From the cell containing the given text, extract its center point as [x, y] coordinate. 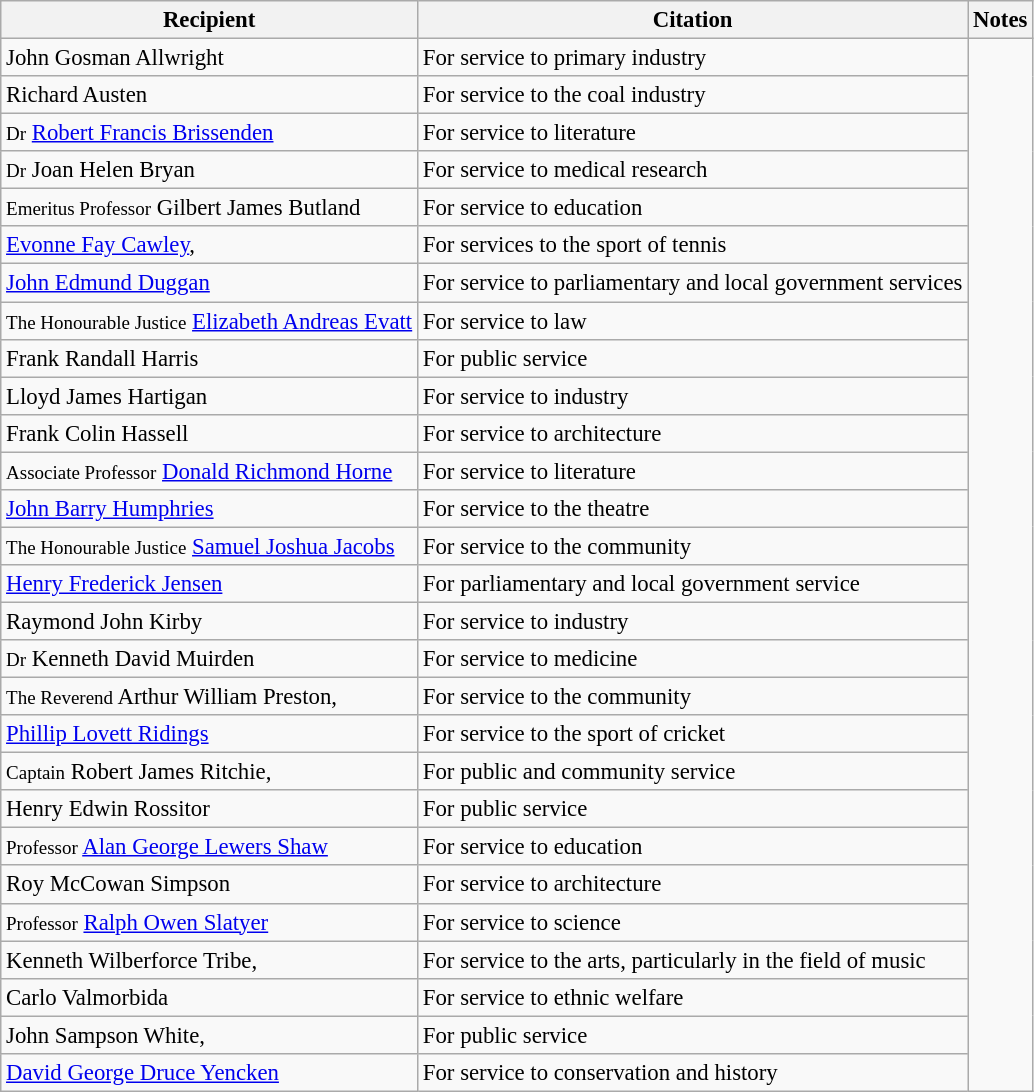
Henry Edwin Rossitor [210, 809]
John Gosman Allwright [210, 58]
Henry Frederick Jensen [210, 584]
John Barry Humphries [210, 509]
Citation [692, 20]
Frank Colin Hassell [210, 433]
The Honourable Justice Samuel Joshua Jacobs [210, 546]
Kenneth Wilberforce Tribe, [210, 960]
For service to ethnic welfare [692, 997]
Captain Robert James Ritchie, [210, 772]
Professor Alan George Lewers Shaw [210, 847]
John Edmund Duggan [210, 283]
Phillip Lovett Ridings [210, 734]
Evonne Fay Cawley, [210, 245]
For public and community service [692, 772]
Dr Joan Helen Bryan [210, 170]
Raymond John Kirby [210, 621]
For service to the sport of cricket [692, 734]
Richard Austen [210, 95]
The Reverend Arthur William Preston, [210, 697]
Professor Ralph Owen Slatyer [210, 922]
For service to medicine [692, 659]
David George Druce Yencken [210, 1073]
For service to conservation and history [692, 1073]
Emeritus Professor Gilbert James Butland [210, 208]
John Sampson White, [210, 1035]
Associate Professor Donald Richmond Horne [210, 471]
For service to parliamentary and local government services [692, 283]
Frank Randall Harris [210, 358]
For service to primary industry [692, 58]
For service to the coal industry [692, 95]
For service to law [692, 321]
For service to the arts, particularly in the field of music [692, 960]
The Honourable Justice Elizabeth Andreas Evatt [210, 321]
Carlo Valmorbida [210, 997]
For service to science [692, 922]
For service to medical research [692, 170]
Dr Kenneth David Muirden [210, 659]
For services to the sport of tennis [692, 245]
Notes [1000, 20]
For service to the theatre [692, 509]
Recipient [210, 20]
Roy McCowan Simpson [210, 885]
Lloyd James Hartigan [210, 396]
Dr Robert Francis Brissenden [210, 133]
For parliamentary and local government service [692, 584]
